For the text-containing cell, return its midpoint in [X, Y] coordinate format. 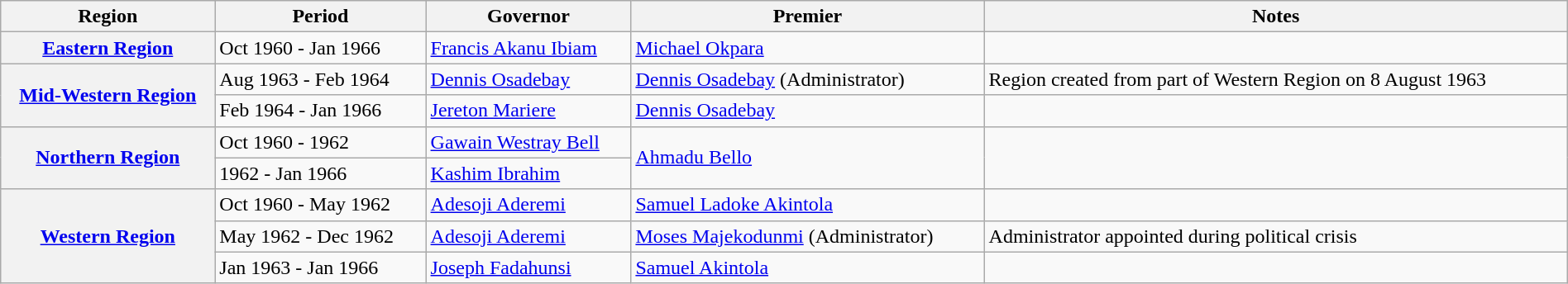
Notes [1275, 17]
Samuel Akintola [807, 267]
Premier [807, 17]
Feb 1964 - Jan 1966 [321, 111]
Mid-Western Region [108, 95]
1962 - Jan 1966 [321, 173]
Jan 1963 - Jan 1966 [321, 267]
Period [321, 17]
Samuel Ladoke Akintola [807, 205]
Region created from part of Western Region on 8 August 1963 [1275, 79]
Western Region [108, 236]
Eastern Region [108, 48]
May 1962 - Dec 1962 [321, 236]
Northern Region [108, 158]
Oct 1960 - May 1962 [321, 205]
Michael Okpara [807, 48]
Aug 1963 - Feb 1964 [321, 79]
Jereton Mariere [528, 111]
Governor [528, 17]
Oct 1960 - Jan 1966 [321, 48]
Gawain Westray Bell [528, 142]
Region [108, 17]
Ahmadu Bello [807, 158]
Francis Akanu Ibiam [528, 48]
Joseph Fadahunsi [528, 267]
Moses Majekodunmi (Administrator) [807, 236]
Kashim Ibrahim [528, 173]
Dennis Osadebay (Administrator) [807, 79]
Administrator appointed during political crisis [1275, 236]
Oct 1960 - 1962 [321, 142]
